Determine the (X, Y) coordinate at the center of the cell enclosing the given text.  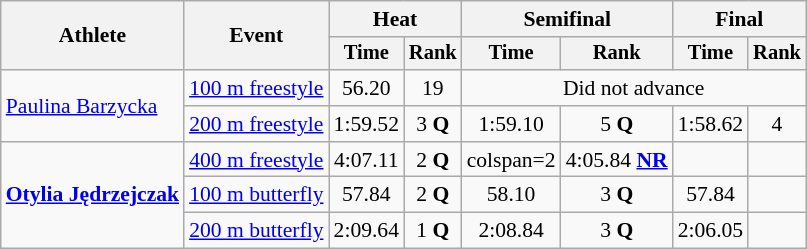
Final (740, 19)
56.20 (366, 88)
Heat (396, 19)
1:59.10 (512, 124)
2:08.84 (512, 231)
Paulina Barzycka (92, 106)
1:59.52 (366, 124)
colspan=2 (512, 160)
4:07.11 (366, 160)
2:06.05 (710, 231)
Semifinal (568, 19)
5 Q (617, 124)
1 Q (433, 231)
Did not advance (634, 88)
Otylia Jędrzejczak (92, 196)
4 (777, 124)
4:05.84 NR (617, 160)
200 m freestyle (256, 124)
100 m butterfly (256, 195)
2:09.64 (366, 231)
58.10 (512, 195)
200 m butterfly (256, 231)
Athlete (92, 36)
19 (433, 88)
1:58.62 (710, 124)
100 m freestyle (256, 88)
Event (256, 36)
400 m freestyle (256, 160)
